From the cell containing the given text, extract its center point as [X, Y] coordinate. 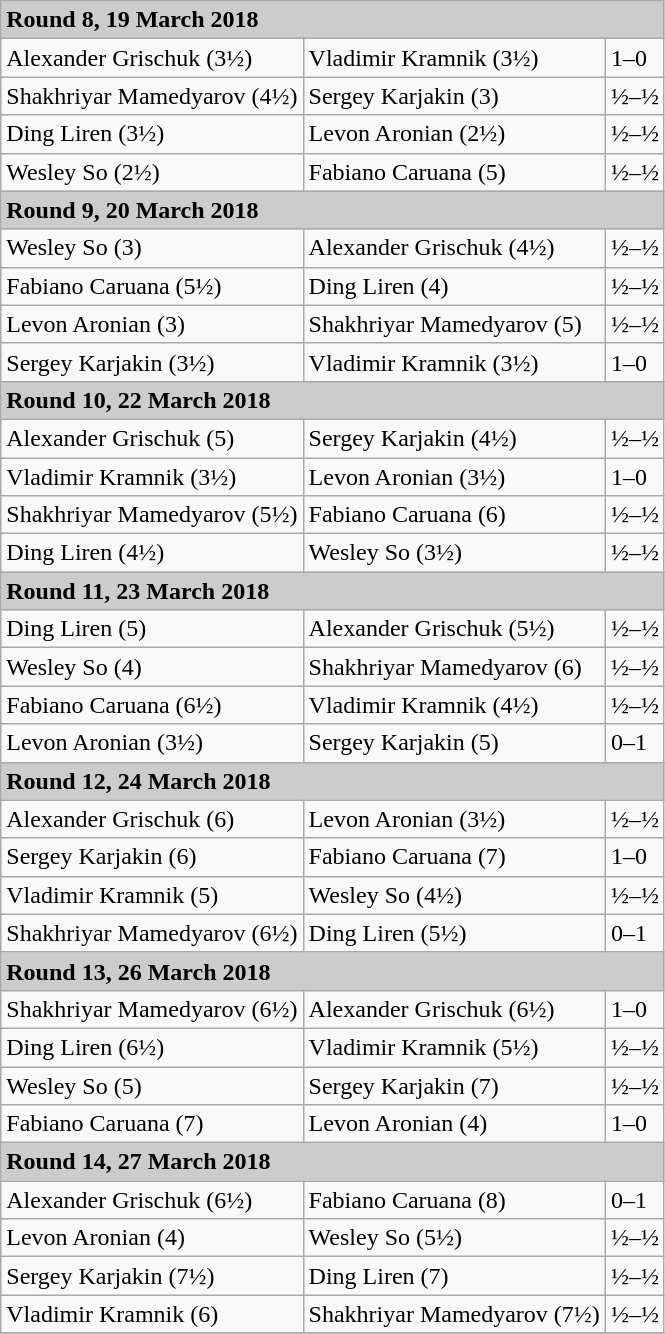
Shakhriyar Mamedyarov (5) [454, 324]
Round 10, 22 March 2018 [333, 400]
Wesley So (5) [152, 1085]
Vladimir Kramnik (6) [152, 1314]
Fabiano Caruana (6½) [152, 705]
Fabiano Caruana (5½) [152, 286]
Alexander Grischuk (3½) [152, 58]
Ding Liren (4) [454, 286]
Shakhriyar Mamedyarov (5½) [152, 515]
Sergey Karjakin (7½) [152, 1276]
Vladimir Kramnik (4½) [454, 705]
Ding Liren (3½) [152, 134]
Round 14, 27 March 2018 [333, 1162]
Fabiano Caruana (6) [454, 515]
Round 9, 20 March 2018 [333, 210]
Wesley So (5½) [454, 1238]
Alexander Grischuk (4½) [454, 248]
Wesley So (4½) [454, 895]
Ding Liren (5) [152, 629]
Levon Aronian (2½) [454, 134]
Wesley So (3½) [454, 553]
Alexander Grischuk (5½) [454, 629]
Shakhriyar Mamedyarov (6) [454, 667]
Wesley So (4) [152, 667]
Shakhriyar Mamedyarov (7½) [454, 1314]
Sergey Karjakin (6) [152, 857]
Round 8, 19 March 2018 [333, 20]
Ding Liren (6½) [152, 1047]
Sergey Karjakin (7) [454, 1085]
Alexander Grischuk (5) [152, 438]
Round 13, 26 March 2018 [333, 971]
Shakhriyar Mamedyarov (4½) [152, 96]
Fabiano Caruana (5) [454, 172]
Round 11, 23 March 2018 [333, 591]
Sergey Karjakin (4½) [454, 438]
Vladimir Kramnik (5½) [454, 1047]
Sergey Karjakin (3½) [152, 362]
Fabiano Caruana (8) [454, 1200]
Levon Aronian (3) [152, 324]
Ding Liren (7) [454, 1276]
Sergey Karjakin (5) [454, 743]
Wesley So (2½) [152, 172]
Round 12, 24 March 2018 [333, 781]
Sergey Karjakin (3) [454, 96]
Alexander Grischuk (6) [152, 819]
Wesley So (3) [152, 248]
Ding Liren (4½) [152, 553]
Vladimir Kramnik (5) [152, 895]
Ding Liren (5½) [454, 933]
